Return (X, Y) of the center of cell containing provided text 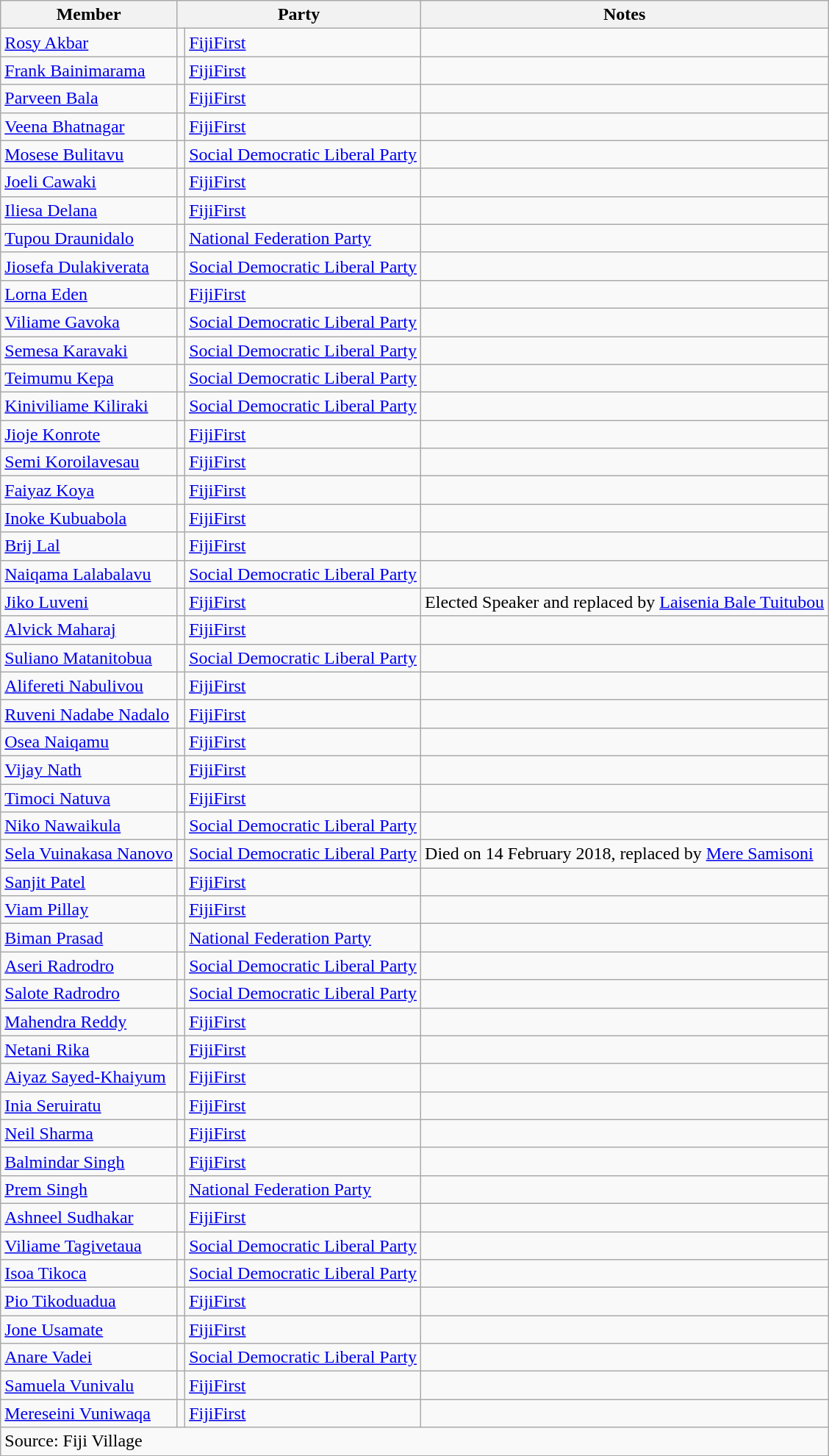
Jiko Luveni (89, 602)
Neil Sharma (89, 1133)
Netani Rika (89, 1050)
Alifereti Nabulivou (89, 686)
Isoa Tikoca (89, 1274)
Mahendra Reddy (89, 1022)
Balmindar Singh (89, 1161)
Rosy Akbar (89, 43)
Ruveni Nadabe Nadalo (89, 714)
Jiosefa Dulakiverata (89, 266)
Viam Pillay (89, 910)
Member (89, 15)
Aiyaz Sayed-Khaiyum (89, 1077)
Jone Usamate (89, 1330)
Mosese Bulitavu (89, 154)
Semesa Karavaki (89, 351)
Died on 14 February 2018, replaced by Mere Samisoni (625, 854)
Tupou Draunidalo (89, 238)
Anare Vadei (89, 1358)
Frank Bainimarama (89, 71)
Inoke Kubuabola (89, 518)
Prem Singh (89, 1189)
Source: Fiji Village (414, 1441)
Suliano Matanitobua (89, 658)
Biman Prasad (89, 938)
Notes (625, 15)
Salote Radrodro (89, 994)
Sanjit Patel (89, 882)
Vijay Nath (89, 770)
Niko Nawaikula (89, 826)
Faiyaz Koya (89, 490)
Osea Naiqamu (89, 742)
Samuela Vunivalu (89, 1385)
Teimumu Kepa (89, 379)
Brij Lal (89, 546)
Lorna Eden (89, 294)
Kiniviliame Kiliraki (89, 406)
Sela Vuinakasa Nanovo (89, 854)
Jioje Konrote (89, 434)
Ashneel Sudhakar (89, 1217)
Viliame Gavoka (89, 322)
Parveen Bala (89, 98)
Inia Seruiratu (89, 1105)
Pio Tikoduadua (89, 1302)
Veena Bhatnagar (89, 126)
Mereseini Vuniwaqa (89, 1413)
Naiqama Lalabalavu (89, 574)
Joeli Cawaki (89, 182)
Elected Speaker and replaced by Laisenia Bale Tuitubou (625, 602)
Semi Koroilavesau (89, 462)
Aseri Radrodro (89, 966)
Alvick Maharaj (89, 630)
Iliesa Delana (89, 210)
Timoci Natuva (89, 797)
Party (299, 15)
Viliame Tagivetaua (89, 1246)
